Output the [X, Y] coordinate of the center of the cell containing the given text.  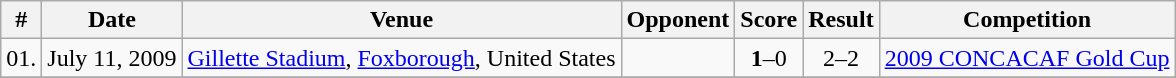
Competition [1027, 20]
01. [22, 58]
Result [841, 20]
July 11, 2009 [112, 58]
Date [112, 20]
1–0 [769, 58]
2009 CONCACAF Gold Cup [1027, 58]
# [22, 20]
Gillette Stadium, Foxborough, United States [402, 58]
2–2 [841, 58]
Score [769, 20]
Venue [402, 20]
Opponent [678, 20]
